From the cell containing the given text, extract its center point as (x, y) coordinate. 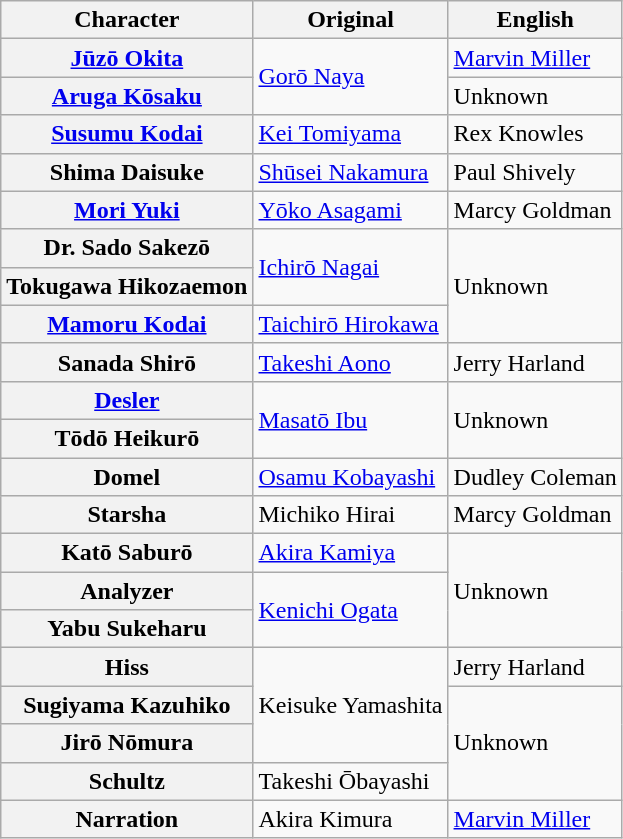
Desler (127, 400)
Shūsei Nakamura (350, 172)
Analyzer (127, 591)
Dr. Sado Sakezō (127, 248)
Sanada Shirō (127, 362)
Mori Yuki (127, 210)
Aruga Kōsaku (127, 96)
Schultz (127, 781)
Michiko Hirai (350, 515)
Domel (127, 477)
Yōko Asagami (350, 210)
Osamu Kobayashi (350, 477)
Jirō Nōmura (127, 743)
Susumu Kodai (127, 134)
Takeshi Ōbayashi (350, 781)
English (535, 20)
Masatō Ibu (350, 419)
Paul Shively (535, 172)
Taichirō Hirokawa (350, 324)
Tokugawa Hikozaemon (127, 286)
Original (350, 20)
Hiss (127, 667)
Akira Kamiya (350, 553)
Takeshi Aono (350, 362)
Kei Tomiyama (350, 134)
Dudley Coleman (535, 477)
Katō Saburō (127, 553)
Gorō Naya (350, 77)
Yabu Sukeharu (127, 629)
Kenichi Ogata (350, 610)
Keisuke Yamashita (350, 705)
Mamoru Kodai (127, 324)
Sugiyama Kazuhiko (127, 705)
Tōdō Heikurō (127, 438)
Narration (127, 819)
Starsha (127, 515)
Akira Kimura (350, 819)
Rex Knowles (535, 134)
Jūzō Okita (127, 58)
Shima Daisuke (127, 172)
Character (127, 20)
Ichirō Nagai (350, 267)
